Locate the cell with the specified text and output its [x, y] center coordinate. 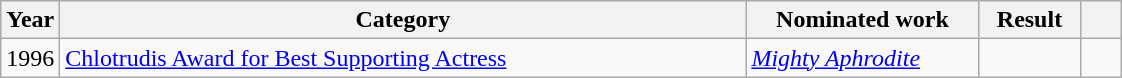
Nominated work [862, 20]
1996 [30, 58]
Result [1030, 20]
Year [30, 20]
Chlotrudis Award for Best Supporting Actress [403, 58]
Category [403, 20]
Mighty Aphrodite [862, 58]
